Capture the cell that displays the provided text and extract its (x, y) central coordinate. 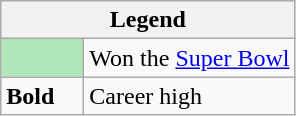
Legend (148, 20)
Won the Super Bowl (190, 58)
Career high (190, 96)
Bold (42, 96)
